From the cell containing the given text, extract its center point as (x, y) coordinate. 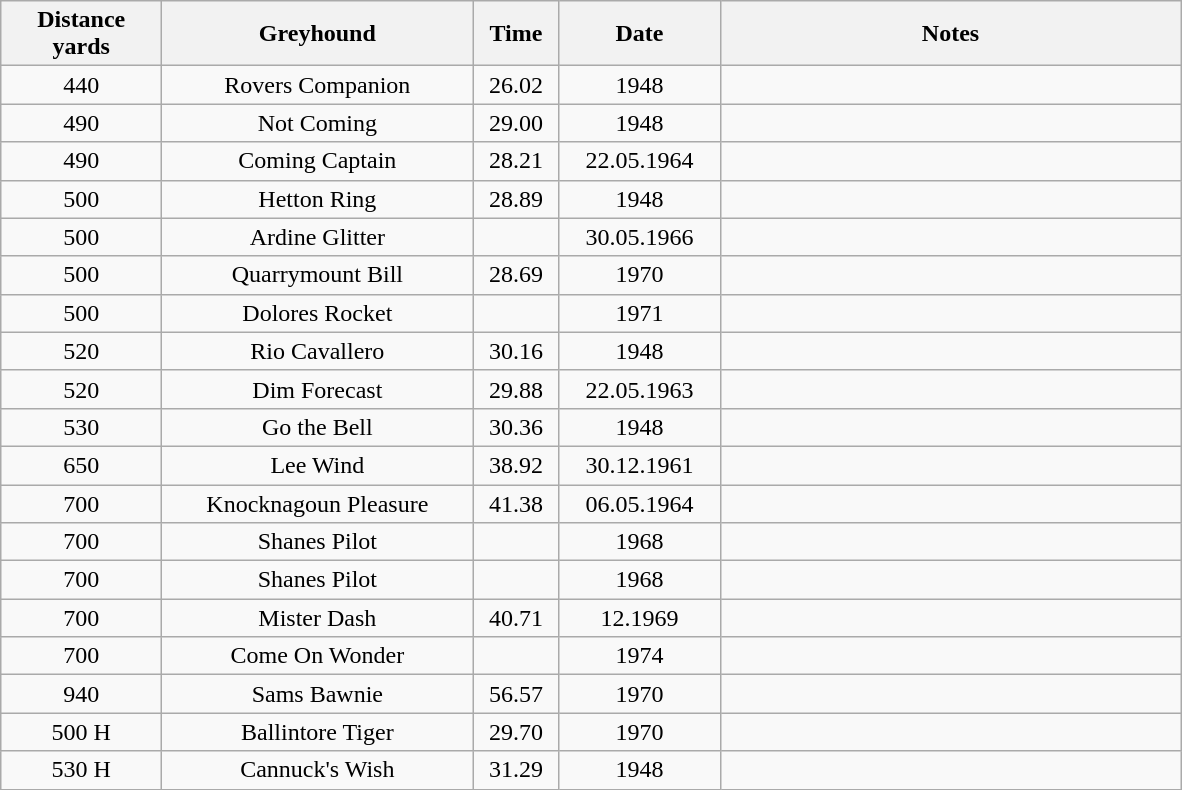
30.05.1966 (640, 237)
1974 (640, 656)
530 H (82, 770)
28.89 (516, 199)
Sams Bawnie (318, 694)
22.05.1963 (640, 389)
Ardine Glitter (318, 237)
29.70 (516, 732)
Rovers Companion (318, 85)
Rio Cavallero (318, 351)
Quarrymount Bill (318, 275)
Greyhound (318, 34)
530 (82, 427)
38.92 (516, 465)
28.69 (516, 275)
30.36 (516, 427)
Date (640, 34)
22.05.1964 (640, 161)
Cannuck's Wish (318, 770)
Dim Forecast (318, 389)
650 (82, 465)
30.12.1961 (640, 465)
Come On Wonder (318, 656)
Notes (950, 34)
31.29 (516, 770)
Knocknagoun Pleasure (318, 503)
Coming Captain (318, 161)
Ballintore Tiger (318, 732)
1971 (640, 313)
06.05.1964 (640, 503)
440 (82, 85)
29.88 (516, 389)
28.21 (516, 161)
Distanceyards (82, 34)
12.1969 (640, 618)
26.02 (516, 85)
Hetton Ring (318, 199)
Not Coming (318, 123)
Dolores Rocket (318, 313)
500 H (82, 732)
30.16 (516, 351)
Go the Bell (318, 427)
Mister Dash (318, 618)
940 (82, 694)
40.71 (516, 618)
56.57 (516, 694)
29.00 (516, 123)
41.38 (516, 503)
Time (516, 34)
Lee Wind (318, 465)
